Determine the [X, Y] coordinate at the center of the cell enclosing the given text.  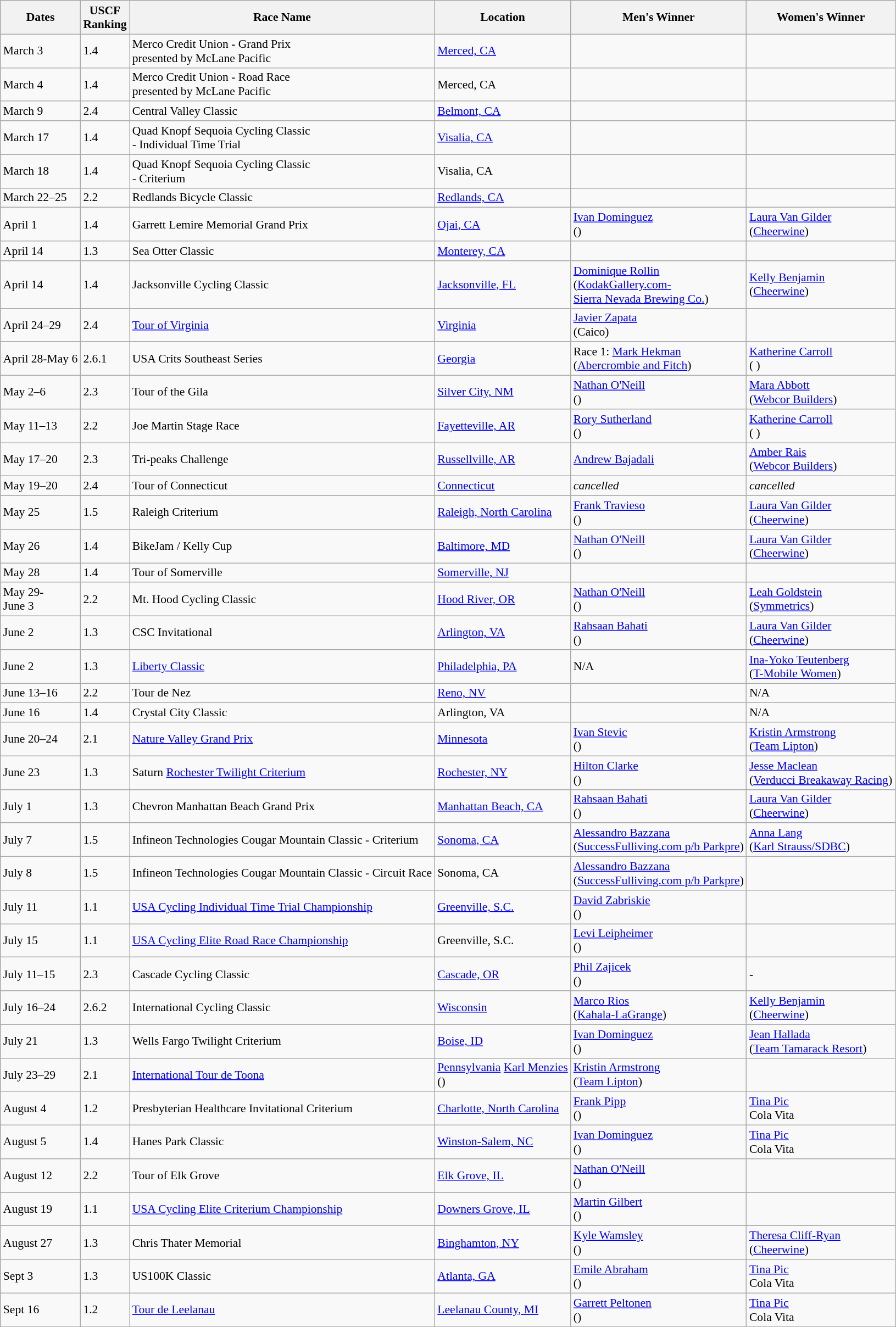
Amber Rais(Webcor Builders) [821, 459]
Jacksonville, FL [503, 285]
International Tour de Toona [282, 1074]
Mara Abbott (Webcor Builders) [821, 392]
Jean Hallada(Team Tamarack Resort) [821, 1041]
Boise, ID [503, 1041]
Anna Lang(Karl Strauss/SDBC) [821, 840]
May 17–20 [41, 459]
Silver City, NM [503, 392]
Kyle Wamsley() [659, 1242]
Quad Knopf Sequoia Cycling Classic - Criterium [282, 171]
Monterey, CA [503, 251]
Quad Knopf Sequoia Cycling Classic - Individual Time Trial [282, 137]
April 28-May 6 [41, 359]
May 29-June 3 [41, 600]
April 1 [41, 224]
USA Cycling Elite Criterium Championship [282, 1209]
Tri-peaks Challenge [282, 459]
Tour of Elk Grove [282, 1175]
Phil Zajicek() [659, 974]
May 25 [41, 513]
Hilton Clarke() [659, 772]
- [821, 974]
Pennsylvania Karl Menzies() [503, 1074]
Georgia [503, 359]
Hanes Park Classic [282, 1142]
June 20–24 [41, 739]
July 11–15 [41, 974]
Nature Valley Grand Prix [282, 739]
US100K Classic [282, 1276]
Winston-Salem, NC [503, 1142]
Russellville, AR [503, 459]
Hood River, OR [503, 600]
BikeJam / Kelly Cup [282, 546]
June 13–16 [41, 693]
Dates [41, 18]
Jacksonville Cycling Classic [282, 285]
CSC Invitational [282, 633]
Dominique Rollin(KodakGallery.com-Sierra Nevada Brewing Co.) [659, 285]
Crystal City Classic [282, 713]
Charlotte, North Carolina [503, 1108]
USA Crits Southeast Series [282, 359]
Race 1: Mark Hekman (Abercrombie and Fitch) [659, 359]
Somerville, NJ [503, 573]
Sept 3 [41, 1276]
Rory Sutherland() [659, 426]
Tour of Somerville [282, 573]
Leah Goldstein(Symmetrics) [821, 600]
Chris Thater Memorial [282, 1242]
Tour of Virginia [282, 325]
July 23–29 [41, 1074]
Minnesota [503, 739]
Frank Travieso() [659, 513]
Ivan Stevic() [659, 739]
June 23 [41, 772]
July 11 [41, 907]
Baltimore, MD [503, 546]
USA Cycling Elite Road Race Championship [282, 940]
Javier Zapata (Caico) [659, 325]
2.6.1 [104, 359]
March 3 [41, 51]
May 26 [41, 546]
USCF Ranking [104, 18]
Redlands, CA [503, 198]
July 21 [41, 1041]
May 11–13 [41, 426]
Race Name [282, 18]
Joe Martin Stage Race [282, 426]
Martin Gilbert() [659, 1209]
Theresa Cliff-Ryan(Cheerwine) [821, 1242]
August 19 [41, 1209]
Emile Abraham() [659, 1276]
Frank Pipp() [659, 1108]
Garrett Peltonen() [659, 1309]
Fayetteville, AR [503, 426]
Women's Winner [821, 18]
May 28 [41, 573]
August 27 [41, 1242]
Central Valley Classic [282, 111]
Downers Grove, IL [503, 1209]
Tour of Connecticut [282, 486]
Saturn Rochester Twilight Criterium [282, 772]
Merco Credit Union - Grand Prix presented by McLane Pacific [282, 51]
July 15 [41, 940]
Sea Otter Classic [282, 251]
Tour de Nez [282, 693]
Cascade Cycling Classic [282, 974]
March 9 [41, 111]
Infineon Technologies Cougar Mountain Classic - Criterium [282, 840]
Ojai, CA [503, 224]
Merco Credit Union - Road Race presented by McLane Pacific [282, 85]
Andrew Bajadali [659, 459]
Infineon Technologies Cougar Mountain Classic - Circuit Race [282, 873]
Atlanta, GA [503, 1276]
July 16–24 [41, 1007]
Jesse Maclean(Verducci Breakaway Racing) [821, 772]
Tour of the Gila [282, 392]
Binghamton, NY [503, 1242]
Redlands Bicycle Classic [282, 198]
July 1 [41, 806]
Men's Winner [659, 18]
Belmont, CA [503, 111]
Chevron Manhattan Beach Grand Prix [282, 806]
Virginia [503, 325]
March 4 [41, 85]
Cascade, OR [503, 974]
Wisconsin [503, 1007]
Presbyterian Healthcare Invitational Criterium [282, 1108]
Raleigh Criterium [282, 513]
Manhattan Beach, CA [503, 806]
Marco Rios(Kahala-LaGrange) [659, 1007]
Elk Grove, IL [503, 1175]
Raleigh, North Carolina [503, 513]
Connecticut [503, 486]
August 5 [41, 1142]
July 8 [41, 873]
2.6.2 [104, 1007]
May 19–20 [41, 486]
March 18 [41, 171]
Levi Leipheimer() [659, 940]
March 22–25 [41, 198]
Philadelphia, PA [503, 667]
March 17 [41, 137]
International Cycling Classic [282, 1007]
Sept 16 [41, 1309]
David Zabriskie() [659, 907]
July 7 [41, 840]
June 16 [41, 713]
August 12 [41, 1175]
Leelanau County, MI [503, 1309]
Liberty Classic [282, 667]
Garrett Lemire Memorial Grand Prix [282, 224]
April 24–29 [41, 325]
Ina-Yoko Teutenberg(T-Mobile Women) [821, 667]
USA Cycling Individual Time Trial Championship [282, 907]
Tour de Leelanau [282, 1309]
Rochester, NY [503, 772]
Location [503, 18]
Wells Fargo Twilight Criterium [282, 1041]
Reno, NV [503, 693]
August 4 [41, 1108]
May 2–6 [41, 392]
Mt. Hood Cycling Classic [282, 600]
